Detect which cell encompasses the target text, then output its [X, Y] center coordinate. 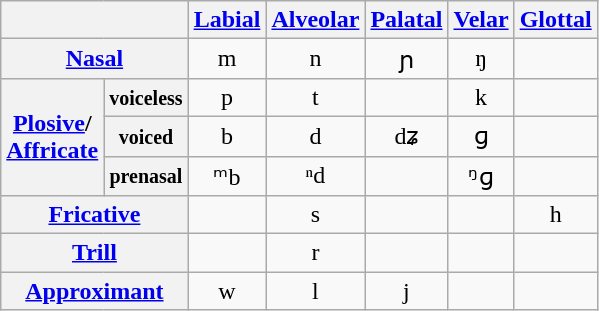
voiced [146, 136]
Labial [227, 20]
ⁿd [316, 176]
ᵐb [227, 176]
Palatal [406, 20]
voiceless [146, 97]
Glottal [556, 20]
n [316, 59]
Nasal [94, 59]
Plosive/Affricate [52, 136]
p [227, 97]
t [316, 97]
prenasal [146, 176]
b [227, 136]
ɲ [406, 59]
Velar [481, 20]
Fricative [94, 215]
h [556, 215]
ŋ [481, 59]
Trill [94, 253]
ᵑɡ [481, 176]
dʑ [406, 136]
d [316, 136]
Alveolar [316, 20]
ɡ [481, 136]
r [316, 253]
j [406, 291]
Approximant [94, 291]
m [227, 59]
w [227, 291]
l [316, 291]
k [481, 97]
s [316, 215]
